Output the [x, y] coordinate of the center of the cell containing the given text.  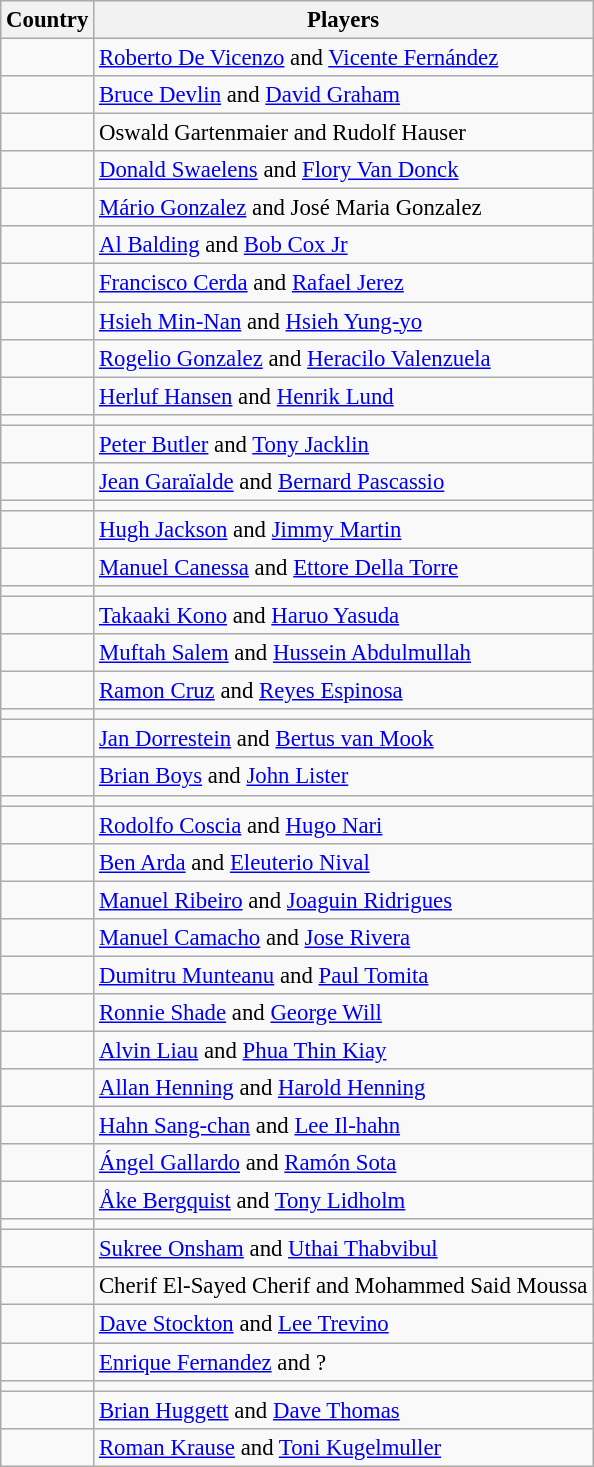
Allan Henning and Harold Henning [344, 1088]
Cherif El-Sayed Cherif and Mohammed Said Moussa [344, 1287]
Rodolfo Coscia and Hugo Nari [344, 825]
Dave Stockton and Lee Trevino [344, 1324]
Brian Boys and John Lister [344, 777]
Manuel Ribeiro and Joaguin Ridrigues [344, 900]
Enrique Fernandez and ? [344, 1362]
Manuel Camacho and Jose Rivera [344, 938]
Players [344, 20]
Hahn Sang-chan and Lee Il-hahn [344, 1126]
Country [48, 20]
Oswald Gartenmaier and Rudolf Hauser [344, 133]
Ronnie Shade and George Will [344, 1013]
Hsieh Min-Nan and Hsieh Yung-yo [344, 321]
Bruce Devlin and David Graham [344, 95]
Roman Krause and Toni Kugelmuller [344, 1447]
Takaaki Kono and Haruo Yasuda [344, 616]
Hugh Jackson and Jimmy Martin [344, 530]
Francisco Cerda and Rafael Jerez [344, 283]
Dumitru Munteanu and Paul Tomita [344, 975]
Donald Swaelens and Flory Van Donck [344, 170]
Åke Bergquist and Tony Lidholm [344, 1201]
Ben Arda and Eleuterio Nival [344, 862]
Ángel Gallardo and Ramón Sota [344, 1163]
Jan Dorrestein and Bertus van Mook [344, 739]
Al Balding and Bob Cox Jr [344, 245]
Jean Garaïalde and Bernard Pascassio [344, 482]
Manuel Canessa and Ettore Della Torre [344, 567]
Sukree Onsham and Uthai Thabvibul [344, 1249]
Mário Gonzalez and José Maria Gonzalez [344, 208]
Herluf Hansen and Henrik Lund [344, 396]
Rogelio Gonzalez and Heracilo Valenzuela [344, 358]
Muftah Salem and Hussein Abdulmullah [344, 653]
Peter Butler and Tony Jacklin [344, 444]
Ramon Cruz and Reyes Espinosa [344, 691]
Roberto De Vicenzo and Vicente Fernández [344, 58]
Brian Huggett and Dave Thomas [344, 1410]
Alvin Liau and Phua Thin Kiay [344, 1050]
